Determine the (x, y) coordinate at the center of the cell enclosing the given text.  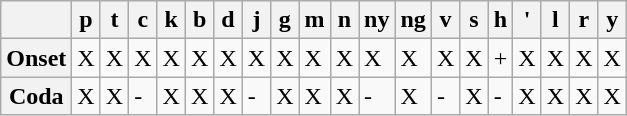
v (445, 20)
Onset (36, 58)
g (285, 20)
h (500, 20)
y (612, 20)
ny (377, 20)
b (199, 20)
d (228, 20)
c (143, 20)
+ (500, 58)
' (527, 20)
r (584, 20)
l (555, 20)
t (114, 20)
p (86, 20)
Coda (36, 96)
k (171, 20)
s (474, 20)
m (314, 20)
n (344, 20)
ng (413, 20)
j (256, 20)
